Output the (X, Y) coordinate of the center of the cell containing the given text.  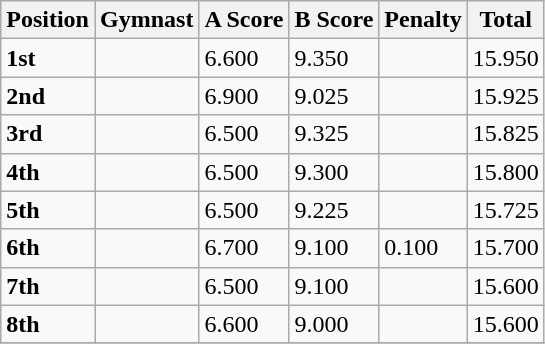
4th (48, 172)
9.225 (334, 210)
9.300 (334, 172)
B Score (334, 20)
A Score (244, 20)
15.825 (506, 134)
15.925 (506, 96)
9.325 (334, 134)
Total (506, 20)
9.025 (334, 96)
8th (48, 324)
15.800 (506, 172)
Position (48, 20)
9.000 (334, 324)
15.950 (506, 58)
7th (48, 286)
Penalty (423, 20)
Gymnast (146, 20)
6th (48, 248)
3rd (48, 134)
15.700 (506, 248)
0.100 (423, 248)
2nd (48, 96)
9.350 (334, 58)
5th (48, 210)
6.900 (244, 96)
1st (48, 58)
6.700 (244, 248)
15.725 (506, 210)
